Output the (x, y) coordinate of the center of the cell containing the given text.  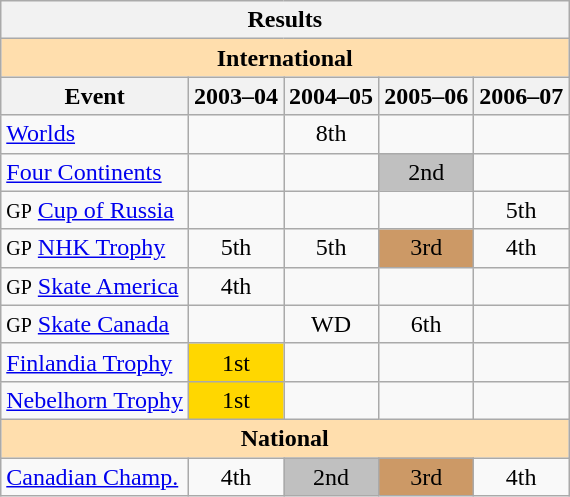
Finlandia Trophy (95, 362)
Results (285, 20)
International (285, 58)
Four Continents (95, 172)
GP Skate America (95, 286)
2004–05 (332, 96)
Event (95, 96)
2003–04 (236, 96)
GP Skate Canada (95, 324)
2005–06 (426, 96)
Nebelhorn Trophy (95, 400)
Canadian Champ. (95, 477)
WD (332, 324)
Worlds (95, 134)
National (285, 438)
2006–07 (522, 96)
GP Cup of Russia (95, 210)
8th (332, 134)
6th (426, 324)
GP NHK Trophy (95, 248)
